Scan for the cell matching the given text and deliver its (x, y) coordinate at center. 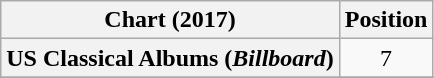
US Classical Albums (Billboard) (170, 58)
Position (386, 20)
7 (386, 58)
Chart (2017) (170, 20)
